Detect which cell encompasses the target text, then output its [x, y] center coordinate. 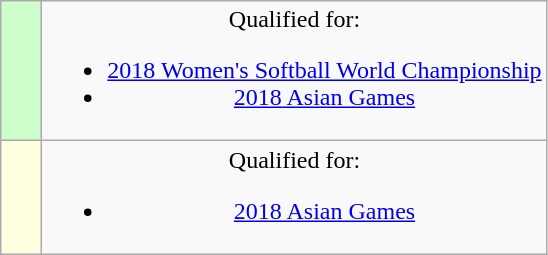
Qualified for:2018 Women's Softball World Championship 2018 Asian Games [294, 71]
Qualified for:2018 Asian Games [294, 198]
